Determine the (x, y) coordinate at the center of the cell enclosing the given text.  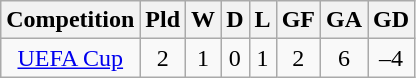
UEFA Cup (70, 58)
–4 (392, 58)
0 (235, 58)
L (262, 20)
W (204, 20)
GF (298, 20)
Competition (70, 20)
6 (344, 58)
Pld (163, 20)
D (235, 20)
GD (392, 20)
GA (344, 20)
